For the text-containing cell, return its midpoint in [X, Y] coordinate format. 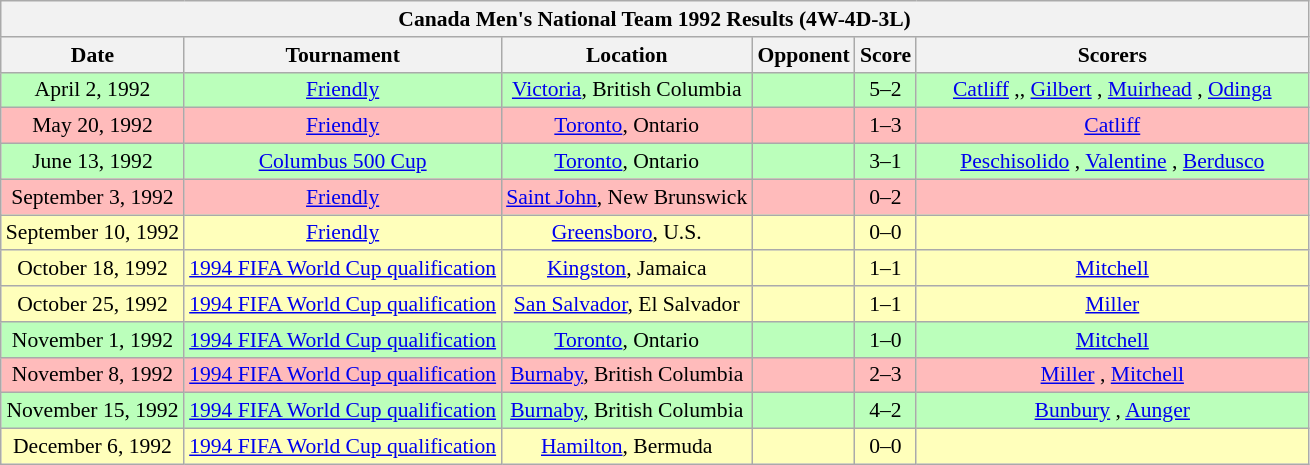
Victoria, British Columbia [626, 90]
October 25, 1992 [92, 304]
September 3, 1992 [92, 197]
November 8, 1992 [92, 375]
Hamilton, Bermuda [626, 447]
Miller [1112, 304]
Bunbury , Aunger [1112, 411]
2–3 [886, 375]
San Salvador, El Salvador [626, 304]
Columbus 500 Cup [342, 162]
4–2 [886, 411]
Saint John, New Brunswick [626, 197]
May 20, 1992 [92, 126]
Miller , Mitchell [1112, 375]
Location [626, 55]
1–0 [886, 340]
3–1 [886, 162]
April 2, 1992 [92, 90]
June 13, 1992 [92, 162]
Catliff [1112, 126]
Scorers [1112, 55]
Score [886, 55]
Tournament [342, 55]
October 18, 1992 [92, 269]
Opponent [804, 55]
0–2 [886, 197]
1–3 [886, 126]
Greensboro, U.S. [626, 233]
Catliff ,, Gilbert , Muirhead , Odinga [1112, 90]
Peschisolido , Valentine , Berdusco [1112, 162]
December 6, 1992 [92, 447]
November 15, 1992 [92, 411]
September 10, 1992 [92, 233]
November 1, 1992 [92, 340]
Kingston, Jamaica [626, 269]
Canada Men's National Team 1992 Results (4W-4D-3L) [655, 19]
5–2 [886, 90]
Date [92, 55]
